Pinpoint the cell where the given text exists, returning its (X, Y) midpoint coordinate. 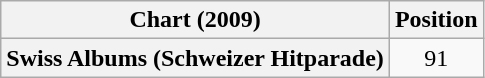
91 (436, 58)
Swiss Albums (Schweizer Hitparade) (196, 58)
Chart (2009) (196, 20)
Position (436, 20)
